Find where the given text appears and provide that cell's center as [x, y] coordinate. 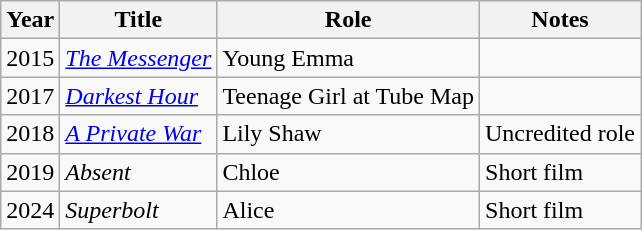
The Messenger [138, 58]
Role [348, 20]
Alice [348, 210]
2024 [30, 210]
Absent [138, 172]
Year [30, 20]
2018 [30, 134]
Superbolt [138, 210]
Darkest Hour [138, 96]
Young Emma [348, 58]
Uncredited role [560, 134]
A Private War [138, 134]
2015 [30, 58]
2019 [30, 172]
Chloe [348, 172]
2017 [30, 96]
Title [138, 20]
Notes [560, 20]
Lily Shaw [348, 134]
Teenage Girl at Tube Map [348, 96]
